From the cell containing the given text, extract its center point as (x, y) coordinate. 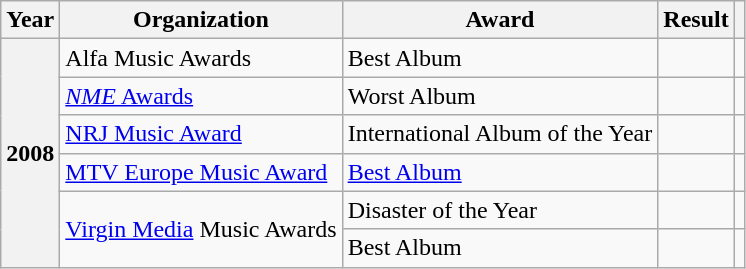
2008 (30, 153)
NME Awards (201, 96)
Organization (201, 20)
Award (500, 20)
Worst Album (500, 96)
NRJ Music Award (201, 134)
Alfa Music Awards (201, 58)
Year (30, 20)
Result (696, 20)
International Album of the Year (500, 134)
Virgin Media Music Awards (201, 229)
MTV Europe Music Award (201, 172)
Disaster of the Year (500, 210)
